Locate the cell with the specified text and output its (X, Y) center coordinate. 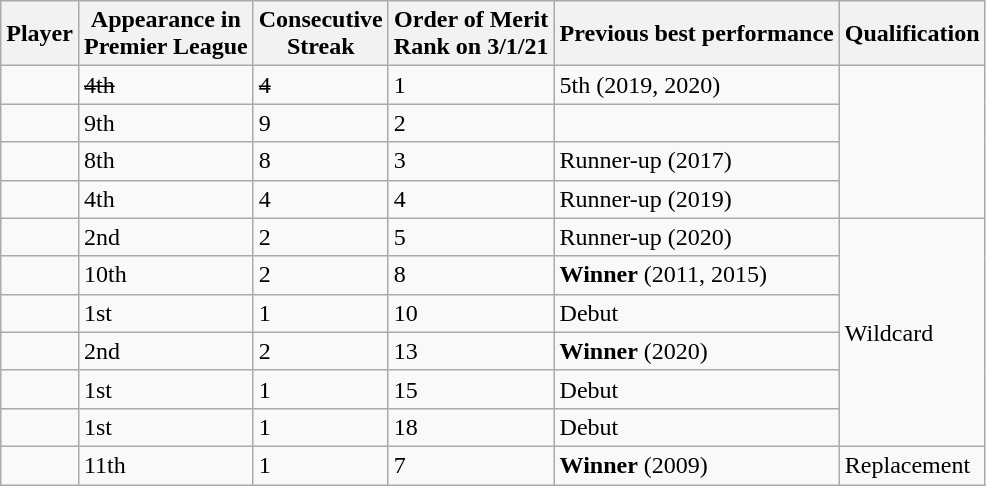
Qualification (912, 34)
5 (471, 237)
10 (471, 313)
13 (471, 351)
10th (166, 275)
5th (2019, 2020) (696, 85)
Winner (2009) (696, 465)
ConsecutiveStreak (320, 34)
Winner (2011, 2015) (696, 275)
Wildcard (912, 332)
11th (166, 465)
Runner-up (2019) (696, 199)
3 (471, 161)
7 (471, 465)
Previous best performance (696, 34)
Player (40, 34)
Order of MeritRank on 3/1/21 (471, 34)
9th (166, 123)
Appearance inPremier League (166, 34)
Runner-up (2017) (696, 161)
18 (471, 427)
15 (471, 389)
Replacement (912, 465)
Runner-up (2020) (696, 237)
Winner (2020) (696, 351)
9 (320, 123)
8th (166, 161)
